For the text-containing cell, return its midpoint in [x, y] coordinate format. 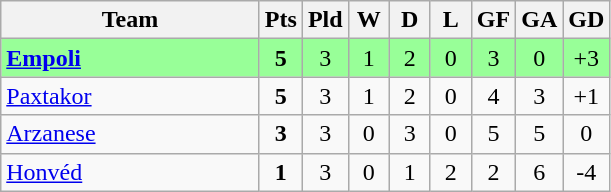
Arzanese [130, 134]
Pts [280, 20]
+1 [586, 96]
Honvéd [130, 172]
4 [493, 96]
GF [493, 20]
GA [540, 20]
Pld [325, 20]
Team [130, 20]
L [450, 20]
D [410, 20]
-4 [586, 172]
GD [586, 20]
W [368, 20]
Paxtakor [130, 96]
+3 [586, 58]
6 [540, 172]
Empoli [130, 58]
